Search for the cell housing the specified text and yield its [x, y] center coordinate. 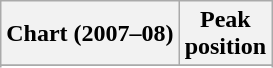
Chart (2007–08) [90, 34]
Peakposition [225, 34]
